Scan for the cell matching the given text and deliver its (X, Y) coordinate at center. 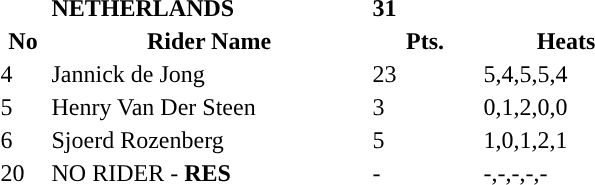
Pts. (425, 41)
Sjoerd Rozenberg (209, 140)
5 (425, 140)
23 (425, 74)
Henry Van Der Steen (209, 107)
3 (425, 107)
Jannick de Jong (209, 74)
Rider Name (209, 41)
